Extract the [x, y] coordinate from the center of the cell holding the provided text.  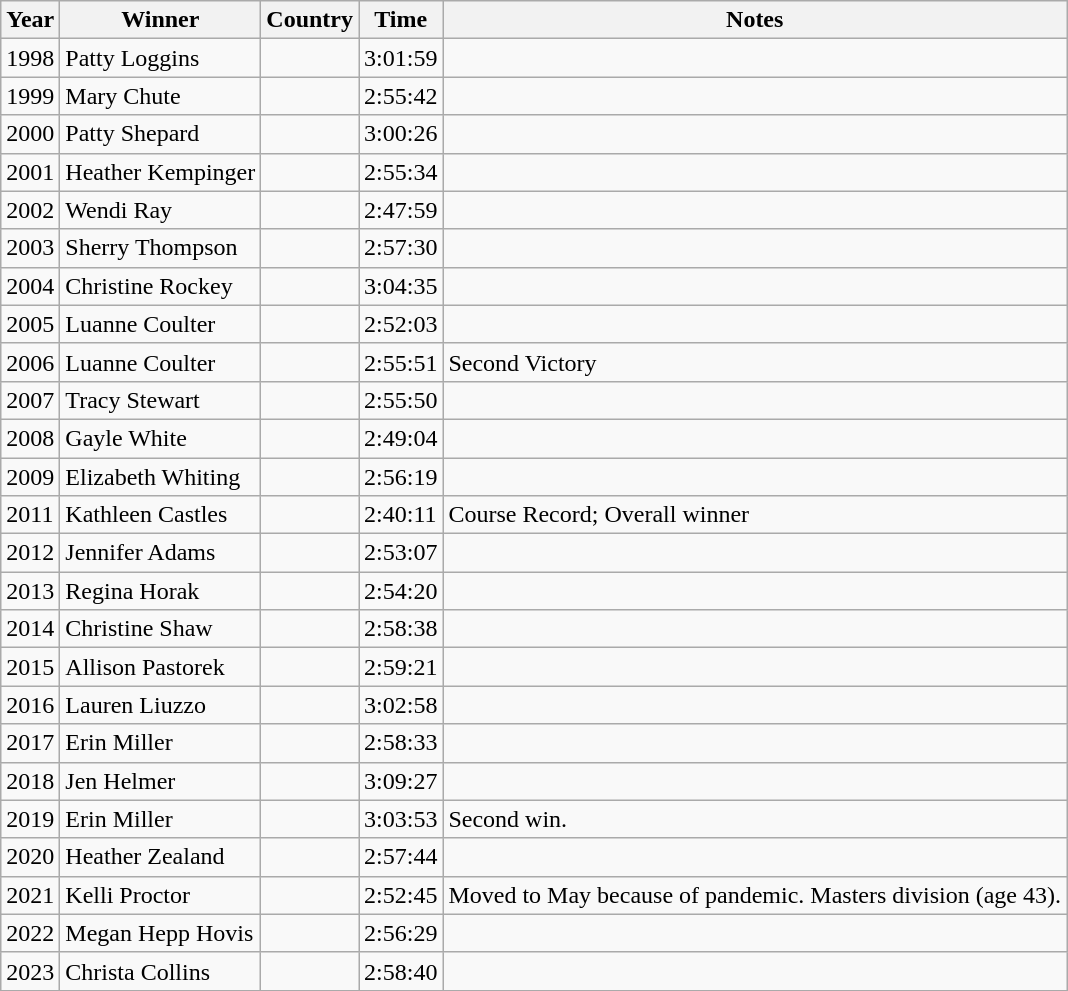
Lauren Liuzzo [160, 705]
2:40:11 [401, 515]
2:58:38 [401, 629]
2004 [30, 286]
Christa Collins [160, 971]
Christine Shaw [160, 629]
Mary Chute [160, 96]
1998 [30, 58]
Kathleen Castles [160, 515]
2:58:40 [401, 971]
Kelli Proctor [160, 895]
Year [30, 20]
2022 [30, 933]
2013 [30, 591]
2:47:59 [401, 210]
2007 [30, 400]
2011 [30, 515]
Elizabeth Whiting [160, 477]
Jen Helmer [160, 781]
3:01:59 [401, 58]
2:57:44 [401, 857]
2023 [30, 971]
Megan Hepp Hovis [160, 933]
2014 [30, 629]
Heather Zealand [160, 857]
Wendi Ray [160, 210]
2:58:33 [401, 743]
2002 [30, 210]
2:59:21 [401, 667]
3:09:27 [401, 781]
2000 [30, 134]
2:55:51 [401, 362]
Regina Horak [160, 591]
2009 [30, 477]
2:49:04 [401, 438]
Tracy Stewart [160, 400]
2015 [30, 667]
2:54:20 [401, 591]
2:52:45 [401, 895]
2006 [30, 362]
2020 [30, 857]
Christine Rockey [160, 286]
2:56:29 [401, 933]
Heather Kempinger [160, 172]
1999 [30, 96]
2:55:50 [401, 400]
3:02:58 [401, 705]
2:55:42 [401, 96]
2012 [30, 553]
2:53:07 [401, 553]
Time [401, 20]
Jennifer Adams [160, 553]
Country [310, 20]
Patty Loggins [160, 58]
2008 [30, 438]
3:04:35 [401, 286]
Gayle White [160, 438]
2:57:30 [401, 248]
Allison Pastorek [160, 667]
Second Victory [755, 362]
2005 [30, 324]
2:52:03 [401, 324]
2001 [30, 172]
Notes [755, 20]
Winner [160, 20]
2018 [30, 781]
3:00:26 [401, 134]
2:56:19 [401, 477]
2:55:34 [401, 172]
Second win. [755, 819]
Patty Shepard [160, 134]
2016 [30, 705]
2019 [30, 819]
2017 [30, 743]
Moved to May because of pandemic. Masters division (age 43). [755, 895]
3:03:53 [401, 819]
Course Record; Overall winner [755, 515]
2021 [30, 895]
Sherry Thompson [160, 248]
2003 [30, 248]
